Scan for the cell matching the given text and deliver its [X, Y] coordinate at center. 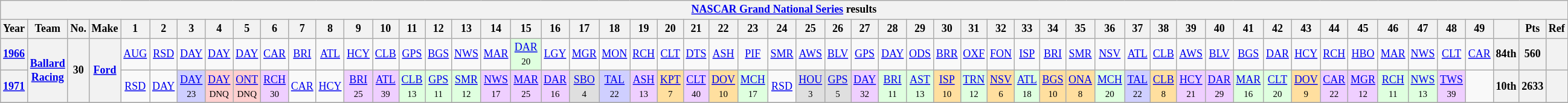
7 [302, 29]
BRR [947, 54]
LGY [556, 54]
29 [921, 29]
1971 [14, 87]
84th [1506, 54]
BGS10 [1053, 87]
28 [893, 29]
FON [1001, 54]
11 [412, 29]
3 [191, 29]
CLT40 [696, 87]
DAR [1278, 54]
ASH13 [644, 87]
CLT20 [1278, 87]
42 [1278, 29]
Ford [105, 70]
CAR22 [1334, 87]
Ref [1557, 29]
MAR25 [526, 87]
CLB8 [1163, 87]
HOU3 [811, 87]
4 [219, 29]
46 [1393, 29]
1966 [14, 54]
DAYDNQ [219, 87]
23 [753, 29]
24 [782, 29]
25 [811, 29]
DOV10 [724, 87]
18 [615, 29]
Make [105, 29]
10th [1506, 87]
15 [526, 29]
HCY21 [1191, 87]
DOV9 [1306, 87]
Ballard Racing [47, 70]
17 [584, 29]
MGR [584, 54]
49 [1479, 29]
12 [439, 29]
2 [164, 29]
36 [1110, 29]
40 [1219, 29]
MCH17 [753, 87]
DAR16 [556, 87]
RCH30 [275, 87]
ASH [724, 54]
47 [1423, 29]
44 [1334, 29]
35 [1081, 29]
Year [14, 29]
OXF [974, 54]
16 [556, 29]
41 [1248, 29]
TWS39 [1452, 87]
MON [615, 54]
26 [838, 29]
45 [1363, 29]
PIF [753, 54]
MGR12 [1363, 87]
31 [974, 29]
19 [644, 29]
MAR16 [1248, 87]
NWS13 [1423, 87]
RCH11 [1393, 87]
9 [359, 29]
Pts [1533, 29]
ATL18 [1027, 87]
BRI11 [893, 87]
20 [670, 29]
DAY32 [865, 87]
14 [496, 29]
HBO [1363, 54]
27 [865, 29]
2633 [1533, 87]
48 [1452, 29]
GPS5 [838, 87]
560 [1533, 54]
10 [386, 29]
No. [79, 29]
DAY23 [191, 87]
43 [1306, 29]
22 [724, 29]
13 [466, 29]
GPS11 [439, 87]
NSV6 [1001, 87]
CLB13 [412, 87]
NASCAR Grand National Series results [784, 10]
Team [47, 29]
ONA8 [1081, 87]
32 [1001, 29]
DAR29 [1219, 87]
AUG [135, 54]
NWS17 [496, 87]
ISP10 [947, 87]
34 [1053, 29]
MCH20 [1110, 87]
BRI25 [359, 87]
38 [1163, 29]
DTS [696, 54]
ONTDNQ [247, 87]
NSV [1110, 54]
ODS [921, 54]
8 [330, 29]
1 [135, 29]
AST13 [921, 87]
33 [1027, 29]
21 [696, 29]
KPT7 [670, 87]
6 [275, 29]
37 [1137, 29]
ATL39 [386, 87]
TRN12 [974, 87]
39 [1191, 29]
ISP [1027, 54]
DAR20 [526, 54]
5 [247, 29]
SBO4 [584, 87]
SMR12 [466, 87]
